Detect which cell encompasses the target text, then output its [X, Y] center coordinate. 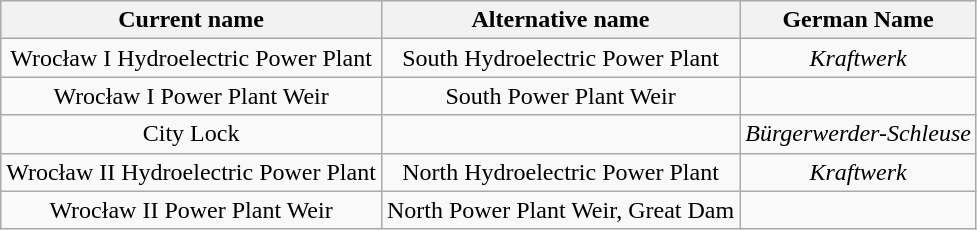
German Name [858, 20]
Wrocław II Power Plant Weir [192, 210]
Wrocław I Hydroelectric Power Plant [192, 58]
North Hydroelectric Power Plant [560, 172]
Bürgerwerder-Schleuse [858, 134]
Wrocław II Hydroelectric Power Plant [192, 172]
Current name [192, 20]
Wrocław I Power Plant Weir [192, 96]
Alternative name [560, 20]
South Power Plant Weir [560, 96]
South Hydroelectric Power Plant [560, 58]
City Lock [192, 134]
North Power Plant Weir, Great Dam [560, 210]
